Detect which cell encompasses the target text, then output its (X, Y) center coordinate. 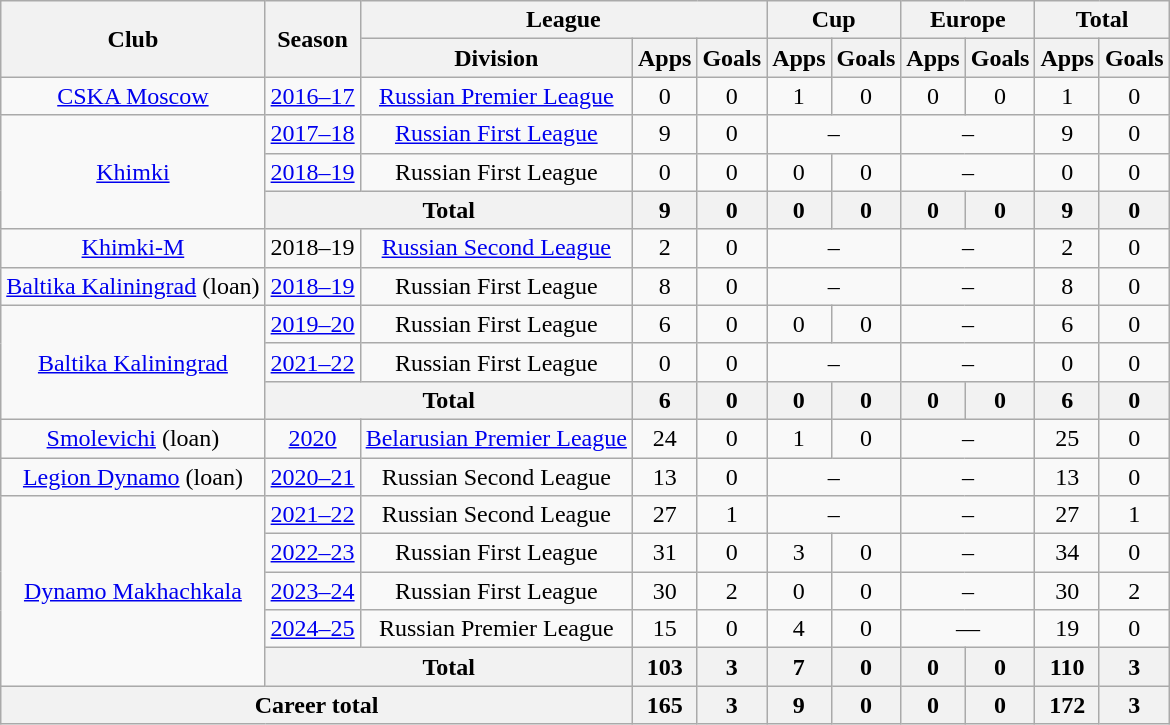
Smolevichi (loan) (133, 438)
2017–18 (312, 134)
31 (664, 553)
Khimki-M (133, 248)
CSKA Moscow (133, 96)
Division (496, 58)
165 (664, 705)
2024–25 (312, 629)
19 (1067, 629)
24 (664, 438)
2023–24 (312, 591)
2019–20 (312, 324)
2020–21 (312, 477)
Baltika Kaliningrad (133, 362)
172 (1067, 705)
2022–23 (312, 553)
Belarusian Premier League (496, 438)
7 (799, 667)
2020 (312, 438)
Cup (834, 20)
Legion Dynamo (loan) (133, 477)
Baltika Kaliningrad (loan) (133, 286)
Khimki (133, 172)
— (968, 629)
Career total (317, 705)
4 (799, 629)
34 (1067, 553)
25 (1067, 438)
Club (133, 39)
15 (664, 629)
2016–17 (312, 96)
110 (1067, 667)
Dynamo Makhachkala (133, 591)
Season (312, 39)
103 (664, 667)
Europe (968, 20)
League (563, 20)
